Locate the cell with the specified text and output its (X, Y) center coordinate. 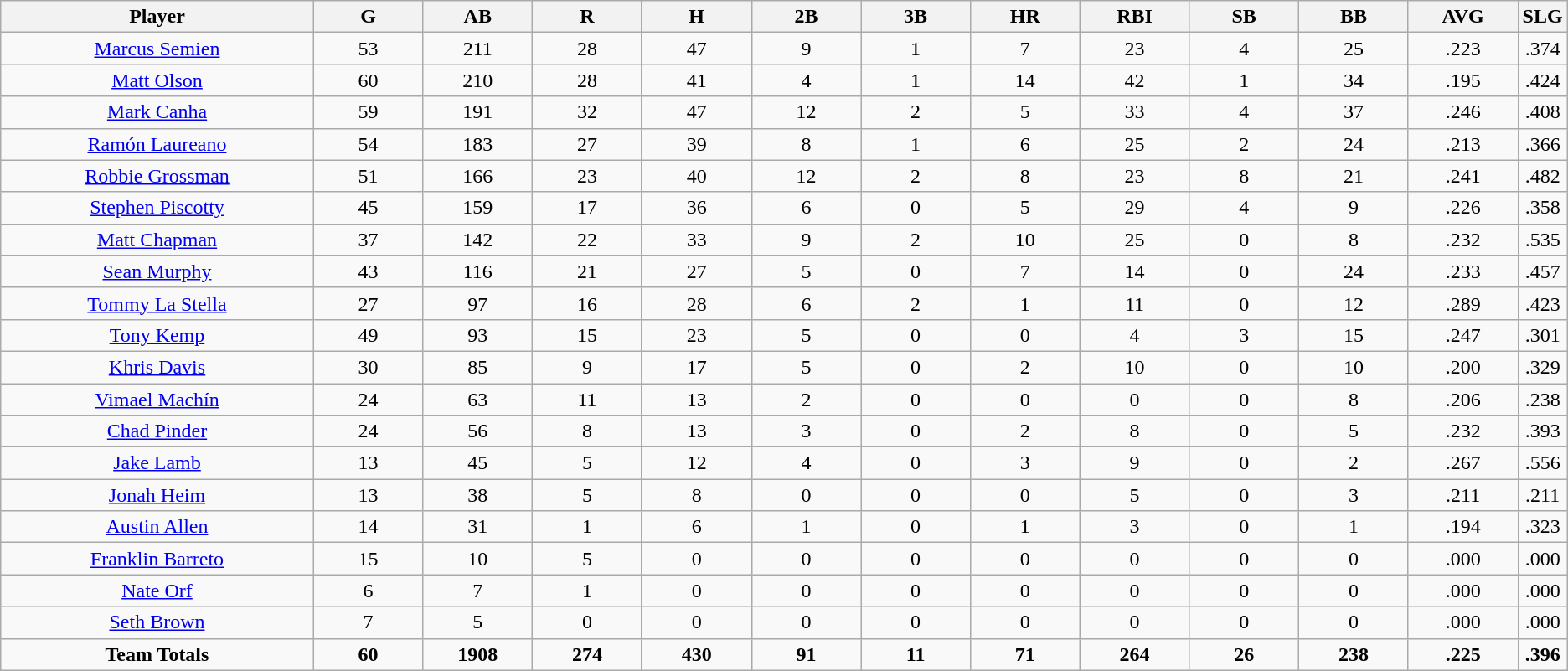
53 (369, 49)
Jake Lamb (157, 463)
Player (157, 17)
31 (477, 527)
.374 (1543, 49)
274 (588, 654)
2B (806, 17)
93 (477, 335)
210 (477, 80)
SLG (1543, 17)
Matt Chapman (157, 240)
26 (1245, 654)
G (369, 17)
1908 (477, 654)
HR (1025, 17)
.195 (1462, 80)
Team Totals (157, 654)
22 (588, 240)
.393 (1543, 431)
71 (1025, 654)
.238 (1543, 400)
Stephen Piscotty (157, 208)
AB (477, 17)
.233 (1462, 271)
97 (477, 303)
.457 (1543, 271)
Seth Brown (157, 622)
42 (1134, 80)
211 (477, 49)
183 (477, 144)
.206 (1462, 400)
264 (1134, 654)
30 (369, 367)
.213 (1462, 144)
159 (477, 208)
Sean Murphy (157, 271)
Tony Kemp (157, 335)
Marcus Semien (157, 49)
.535 (1543, 240)
.358 (1543, 208)
59 (369, 112)
40 (697, 176)
51 (369, 176)
16 (588, 303)
Khris Davis (157, 367)
54 (369, 144)
.247 (1462, 335)
Jonah Heim (157, 495)
.223 (1462, 49)
Austin Allen (157, 527)
.408 (1543, 112)
39 (697, 144)
.226 (1462, 208)
Nate Orf (157, 591)
SB (1245, 17)
32 (588, 112)
116 (477, 271)
.289 (1462, 303)
RBI (1134, 17)
191 (477, 112)
.200 (1462, 367)
.246 (1462, 112)
.267 (1462, 463)
91 (806, 654)
Matt Olson (157, 80)
63 (477, 400)
Tommy La Stella (157, 303)
29 (1134, 208)
.396 (1543, 654)
43 (369, 271)
.194 (1462, 527)
.241 (1462, 176)
.424 (1543, 80)
.556 (1543, 463)
.323 (1543, 527)
49 (369, 335)
.482 (1543, 176)
56 (477, 431)
85 (477, 367)
142 (477, 240)
430 (697, 654)
Vimael Machín (157, 400)
H (697, 17)
Mark Canha (157, 112)
Chad Pinder (157, 431)
AVG (1462, 17)
34 (1354, 80)
Ramón Laureano (157, 144)
.225 (1462, 654)
.301 (1543, 335)
.329 (1543, 367)
.423 (1543, 303)
BB (1354, 17)
Franklin Barreto (157, 559)
Robbie Grossman (157, 176)
38 (477, 495)
238 (1354, 654)
R (588, 17)
.366 (1543, 144)
3B (916, 17)
166 (477, 176)
36 (697, 208)
41 (697, 80)
